Search for the cell housing the specified text and yield its (x, y) center coordinate. 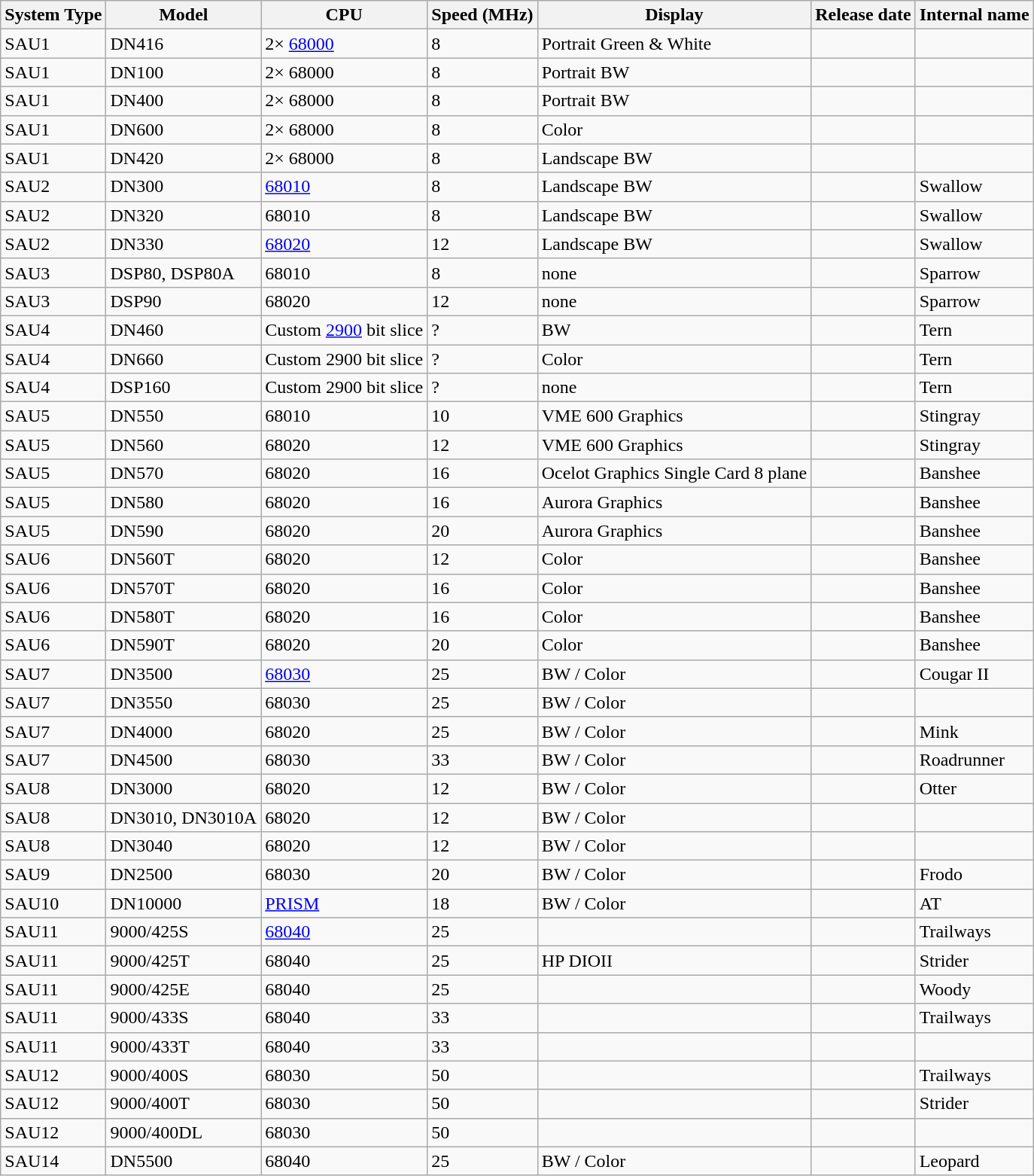
DSP160 (184, 388)
DN660 (184, 359)
9000/400S (184, 1075)
DN600 (184, 129)
DN320 (184, 215)
DN330 (184, 244)
DN580 (184, 502)
Model (184, 15)
DSP90 (184, 301)
DN5500 (184, 1161)
DN416 (184, 44)
Woody (974, 989)
DN4000 (184, 731)
DN560T (184, 559)
10 (482, 416)
SAU10 (53, 903)
DN300 (184, 187)
DN10000 (184, 903)
Leopard (974, 1161)
Frodo (974, 875)
Roadrunner (974, 760)
DN550 (184, 416)
DN570 (184, 474)
DN3010, DN3010A (184, 817)
DN460 (184, 330)
DN4500 (184, 760)
DN100 (184, 72)
9000/433T (184, 1047)
System Type (53, 15)
DN3000 (184, 788)
DN570T (184, 588)
DN560 (184, 445)
9000/433S (184, 1018)
Release date (863, 15)
DN580T (184, 617)
DN3040 (184, 846)
18 (482, 903)
PRISM (345, 903)
DN400 (184, 101)
DN590T (184, 645)
9000/425T (184, 961)
DN420 (184, 158)
DN590 (184, 531)
CPU (345, 15)
DN3500 (184, 674)
HP DIOII (674, 961)
Speed (MHz) (482, 15)
Portrait Green & White (674, 44)
Internal name (974, 15)
DSP80, DSP80A (184, 273)
Ocelot Graphics Single Card 8 plane (674, 474)
DN2500 (184, 875)
SAU9 (53, 875)
Otter (974, 788)
Cougar II (974, 674)
9000/400DL (184, 1132)
Display (674, 15)
SAU14 (53, 1161)
BW (674, 330)
Mink (974, 731)
9000/400T (184, 1104)
9000/425E (184, 989)
DN3550 (184, 702)
AT (974, 903)
9000/425S (184, 932)
